Identify which cell holds the provided text, then report its (X, Y) central coordinate. 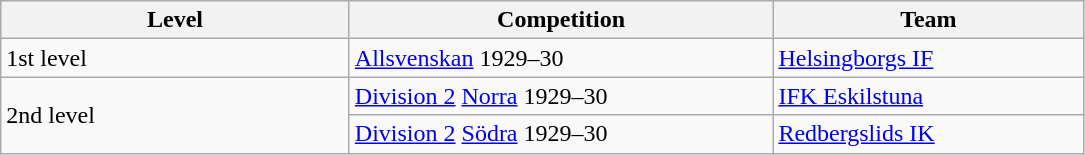
Division 2 Södra 1929–30 (561, 134)
Redbergslids IK (928, 134)
Team (928, 20)
2nd level (176, 115)
Helsingborgs IF (928, 58)
Level (176, 20)
Competition (561, 20)
Division 2 Norra 1929–30 (561, 96)
Allsvenskan 1929–30 (561, 58)
1st level (176, 58)
IFK Eskilstuna (928, 96)
